Pinpoint the cell where the given text exists, returning its [x, y] midpoint coordinate. 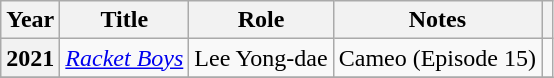
Notes [437, 20]
Racket Boys [124, 58]
2021 [30, 58]
Cameo (Episode 15) [437, 58]
Year [30, 20]
Lee Yong-dae [261, 58]
Title [124, 20]
Role [261, 20]
